Search for the cell housing the specified text and yield its [X, Y] center coordinate. 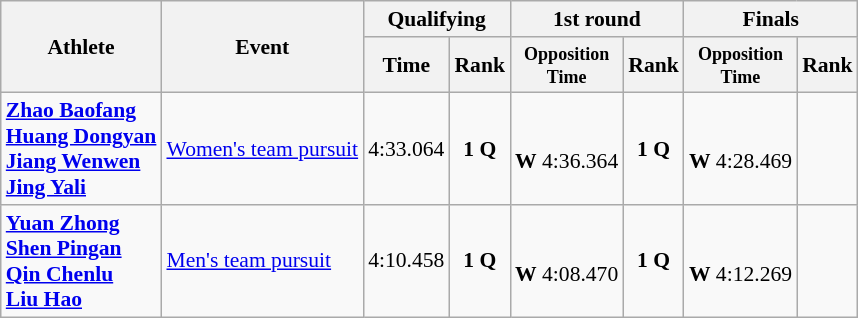
Yuan ZhongShen PinganQin ChenluLiu Hao [82, 261]
Women's team pursuit [262, 149]
4:33.064 [406, 149]
Finals [771, 19]
W 4:12.269 [740, 261]
Event [262, 47]
4:10.458 [406, 261]
Athlete [82, 47]
W 4:28.469 [740, 149]
Qualifying [436, 19]
W 4:36.364 [566, 149]
Zhao BaofangHuang DongyanJiang WenwenJing Yali [82, 149]
Men's team pursuit [262, 261]
Time [406, 65]
W 4:08.470 [566, 261]
1st round [597, 19]
